For the text-containing cell, return its midpoint in (x, y) coordinate format. 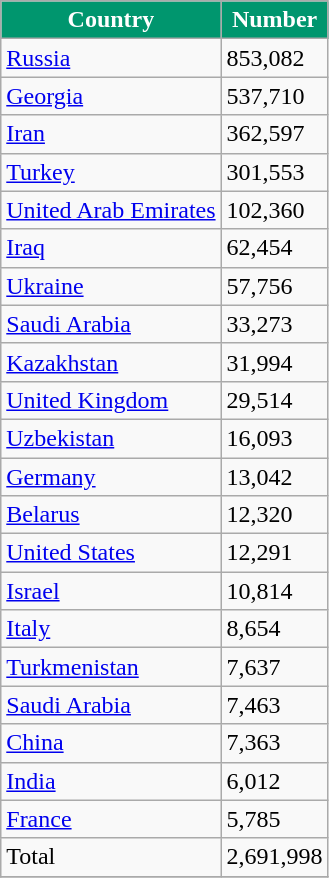
China (111, 743)
2,691,998 (274, 857)
Kazakhstan (111, 362)
Russia (111, 58)
Turkmenistan (111, 667)
Turkey (111, 172)
United Arab Emirates (111, 210)
Total (111, 857)
102,360 (274, 210)
7,363 (274, 743)
33,273 (274, 324)
5,785 (274, 819)
62,454 (274, 248)
31,994 (274, 362)
301,553 (274, 172)
Iraq (111, 248)
13,042 (274, 477)
6,012 (274, 781)
Georgia (111, 96)
7,463 (274, 705)
Iran (111, 134)
57,756 (274, 286)
10,814 (274, 591)
12,291 (274, 553)
12,320 (274, 515)
7,637 (274, 667)
India (111, 781)
Italy (111, 629)
853,082 (274, 58)
United States (111, 553)
France (111, 819)
Israel (111, 591)
Germany (111, 477)
Ukraine (111, 286)
Belarus (111, 515)
Number (274, 20)
537,710 (274, 96)
16,093 (274, 438)
Country (111, 20)
362,597 (274, 134)
29,514 (274, 400)
8,654 (274, 629)
United Kingdom (111, 400)
Uzbekistan (111, 438)
